Locate the cell with the specified text and output its [x, y] center coordinate. 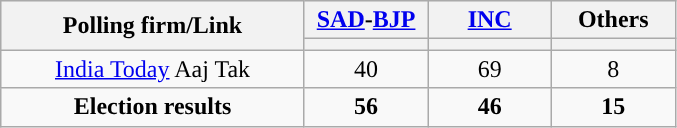
40 [366, 69]
INC [490, 20]
56 [366, 107]
15 [613, 107]
SAD-BJP [366, 20]
Others [613, 20]
46 [490, 107]
India Today Aaj Tak [153, 69]
8 [613, 69]
Polling firm/Link [153, 26]
69 [490, 69]
Election results [153, 107]
